Identify which cell holds the provided text, then report its (X, Y) central coordinate. 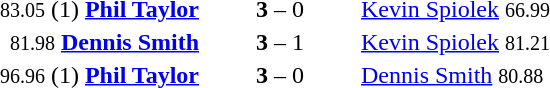
3 – 1 (280, 42)
